Output the [x, y] coordinate of the center of the cell containing the given text.  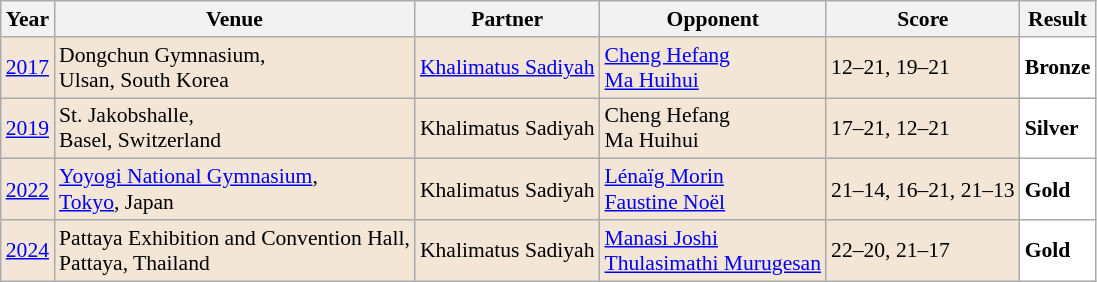
Yoyogi National Gymnasium,Tokyo, Japan [234, 190]
Silver [1058, 128]
Bronze [1058, 68]
2017 [28, 68]
Venue [234, 19]
2022 [28, 190]
17–21, 12–21 [923, 128]
Score [923, 19]
Manasi Joshi Thulasimathi Murugesan [714, 250]
St. Jakobshalle,Basel, Switzerland [234, 128]
21–14, 16–21, 21–13 [923, 190]
Partner [508, 19]
22–20, 21–17 [923, 250]
Result [1058, 19]
Dongchun Gymnasium,Ulsan, South Korea [234, 68]
Pattaya Exhibition and Convention Hall,Pattaya, Thailand [234, 250]
Lénaïg Morin Faustine Noël [714, 190]
2024 [28, 250]
Year [28, 19]
12–21, 19–21 [923, 68]
2019 [28, 128]
Opponent [714, 19]
